Locate the cell with the specified text and output its (X, Y) center coordinate. 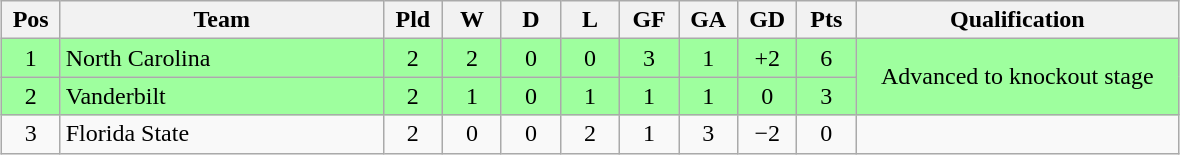
Vanderbilt (222, 96)
GA (708, 20)
Florida State (222, 134)
6 (826, 58)
North Carolina (222, 58)
GD (768, 20)
D (530, 20)
GF (650, 20)
Qualification (1018, 20)
+2 (768, 58)
Pld (412, 20)
Team (222, 20)
Pts (826, 20)
−2 (768, 134)
Pos (30, 20)
L (590, 20)
W (472, 20)
Advanced to knockout stage (1018, 77)
